Find where the given text appears and provide that cell's center as [X, Y] coordinate. 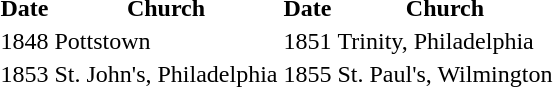
Pottstown [166, 41]
1851 [308, 41]
